Pinpoint the cell where the given text exists, returning its (x, y) midpoint coordinate. 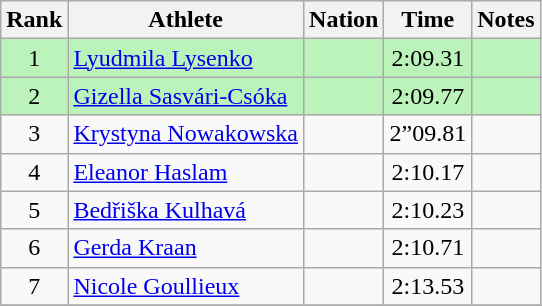
2:13.53 (428, 286)
Rank (34, 20)
7 (34, 286)
1 (34, 58)
5 (34, 210)
Nation (344, 20)
Nicole Goullieux (186, 286)
6 (34, 248)
Time (428, 20)
3 (34, 134)
2:10.17 (428, 172)
Athlete (186, 20)
2:09.77 (428, 96)
Gerda Kraan (186, 248)
2 (34, 96)
Notes (506, 20)
2:09.31 (428, 58)
Lyudmila Lysenko (186, 58)
2:10.71 (428, 248)
4 (34, 172)
Krystyna Nowakowska (186, 134)
Eleanor Haslam (186, 172)
Bedřiška Kulhavá (186, 210)
2:10.23 (428, 210)
Gizella Sasvári-Csóka (186, 96)
2”09.81 (428, 134)
